Provide the (x, y) coordinate of the cell's center where the given text is located.  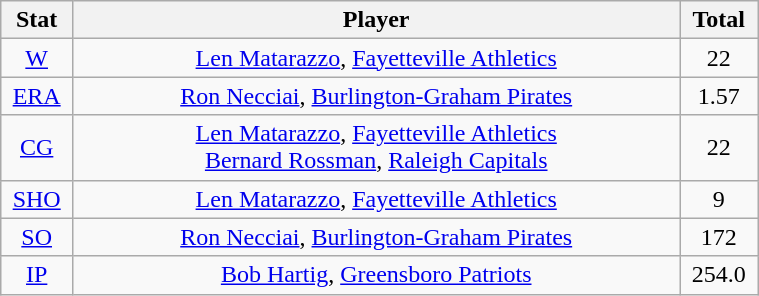
Player (376, 20)
172 (719, 237)
Total (719, 20)
IP (37, 275)
CG (37, 148)
Stat (37, 20)
Bob Hartig, Greensboro Patriots (376, 275)
SO (37, 237)
Len Matarazzo, Fayetteville Athletics Bernard Rossman, Raleigh Capitals (376, 148)
254.0 (719, 275)
1.57 (719, 96)
9 (719, 199)
W (37, 58)
SHO (37, 199)
ERA (37, 96)
